Return (x, y) of the center of cell containing provided text 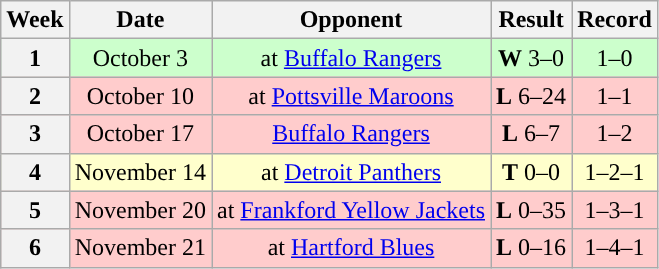
5 (35, 210)
2 (35, 96)
Opponent (352, 20)
1–0 (615, 58)
at Hartford Blues (352, 248)
October 3 (140, 58)
6 (35, 248)
October 17 (140, 134)
at Detroit Panthers (352, 172)
November 14 (140, 172)
Result (532, 20)
Buffalo Rangers (352, 134)
3 (35, 134)
Date (140, 20)
at Buffalo Rangers (352, 58)
1–4–1 (615, 248)
L 0–35 (532, 210)
1–3–1 (615, 210)
L 0–16 (532, 248)
November 21 (140, 248)
L 6–7 (532, 134)
November 20 (140, 210)
1–1 (615, 96)
Week (35, 20)
1–2 (615, 134)
T 0–0 (532, 172)
Record (615, 20)
L 6–24 (532, 96)
October 10 (140, 96)
1–2–1 (615, 172)
at Frankford Yellow Jackets (352, 210)
4 (35, 172)
1 (35, 58)
at Pottsville Maroons (352, 96)
W 3–0 (532, 58)
